Return the (X, Y) coordinate for the center point of the cell that contains the specified text.  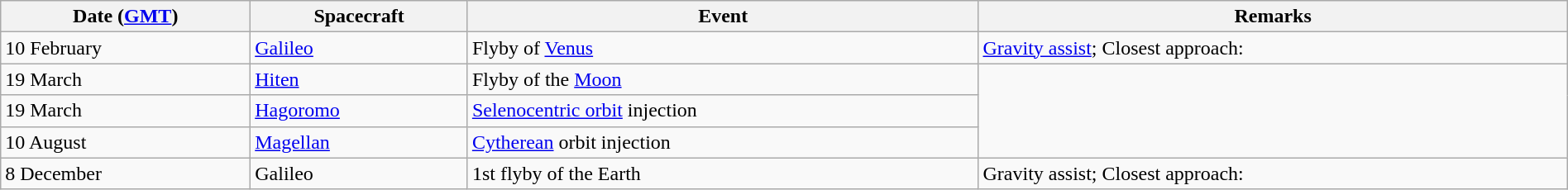
Date (GMT) (126, 17)
Cytherean orbit injection (723, 142)
Event (723, 17)
10 February (126, 48)
Hiten (359, 79)
Remarks (1273, 17)
8 December (126, 173)
Selenocentric orbit injection (723, 111)
Spacecraft (359, 17)
Hagoromo (359, 111)
1st flyby of the Earth (723, 173)
Magellan (359, 142)
Flyby of Venus (723, 48)
Flyby of the Moon (723, 79)
10 August (126, 142)
